Identify which cell holds the provided text, then report its (x, y) central coordinate. 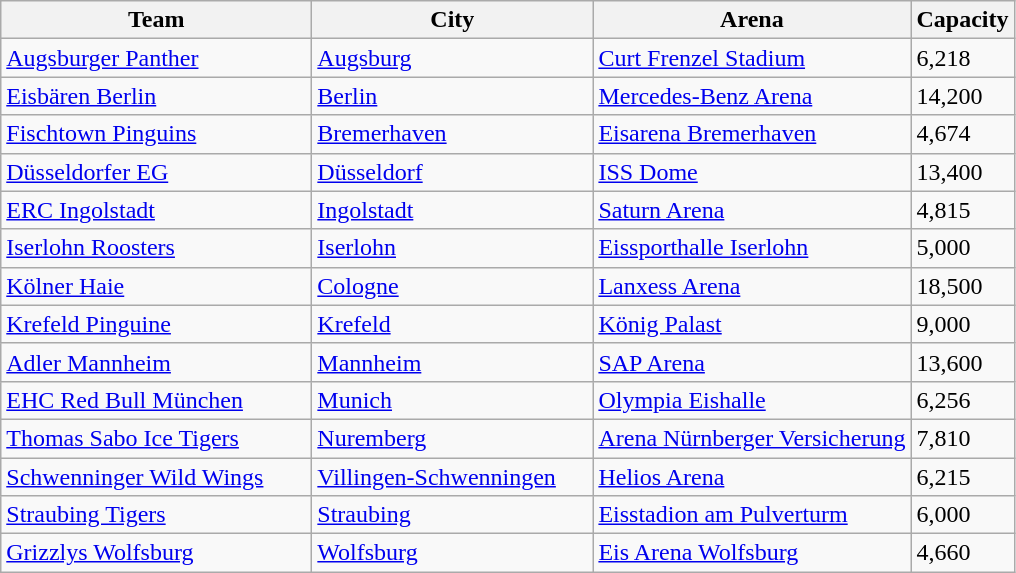
Mercedes-Benz Arena (752, 96)
7,810 (962, 438)
Munich (452, 400)
Berlin (452, 96)
4,674 (962, 134)
SAP Arena (752, 362)
18,500 (962, 286)
Eissporthalle Iserlohn (752, 248)
Villingen-Schwenningen (452, 477)
Adler Mannheim (156, 362)
ISS Dome (752, 172)
Fischtown Pinguins (156, 134)
Saturn Arena (752, 210)
König Palast (752, 324)
Bremerhaven (452, 134)
Nuremberg (452, 438)
Iserlohn (452, 248)
Thomas Sabo Ice Tigers (156, 438)
Team (156, 20)
Augsburger Panther (156, 58)
6,256 (962, 400)
Düsseldorfer EG (156, 172)
13,400 (962, 172)
Straubing (452, 515)
14,200 (962, 96)
Augsburg (452, 58)
Mannheim (452, 362)
EHC Red Bull München (156, 400)
Cologne (452, 286)
4,815 (962, 210)
Ingolstadt (452, 210)
6,000 (962, 515)
Kölner Haie (156, 286)
Eisbären Berlin (156, 96)
Helios Arena (752, 477)
City (452, 20)
Düsseldorf (452, 172)
Eisarena Bremerhaven (752, 134)
Arena Nürnberger Versicherung (752, 438)
Iserlohn Roosters (156, 248)
9,000 (962, 324)
Schwenninger Wild Wings (156, 477)
13,600 (962, 362)
5,000 (962, 248)
ERC Ingolstadt (156, 210)
Eis Arena Wolfsburg (752, 553)
Krefeld Pinguine (156, 324)
Capacity (962, 20)
6,215 (962, 477)
Straubing Tigers (156, 515)
Olympia Eishalle (752, 400)
Lanxess Arena (752, 286)
4,660 (962, 553)
Curt Frenzel Stadium (752, 58)
Eisstadion am Pulverturm (752, 515)
Arena (752, 20)
Krefeld (452, 324)
Wolfsburg (452, 553)
6,218 (962, 58)
Grizzlys Wolfsburg (156, 553)
